Pinpoint the cell where the given text exists, returning its (x, y) midpoint coordinate. 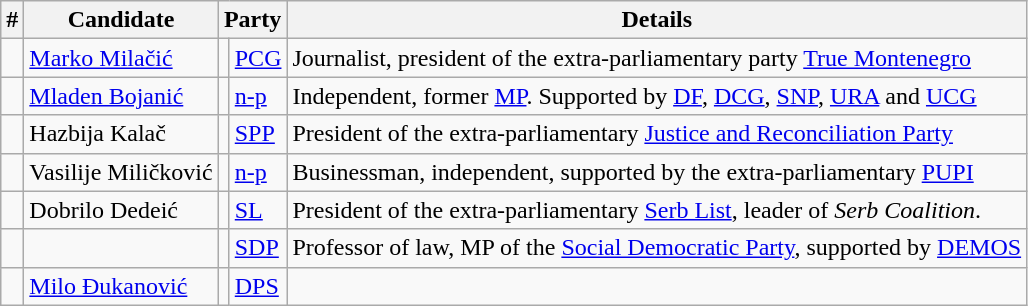
Milo Đukanović (121, 286)
SL (258, 210)
President of the extra-parliamentary Justice and Reconciliation Party (657, 134)
DPS (258, 286)
Party (252, 20)
Mladen Bojanić (121, 96)
President of the extra-parliamentary Serb List, leader of Serb Coalition. (657, 210)
Marko Milačić (121, 58)
Professor of law, MP of the Social Democratic Party, supported by DEMOS (657, 248)
Details (657, 20)
Vasilije Miličković (121, 172)
PCG (258, 58)
Dobrilo Dedeić (121, 210)
Hazbija Kalač (121, 134)
SPP (258, 134)
# (12, 20)
Candidate (121, 20)
Independent, former MP. Supported by DF, DCG, SNP, URA and UCG (657, 96)
SDP (258, 248)
Journalist, president of the extra-parliamentary party True Montenegro (657, 58)
Businessman, independent, supported by the extra-parliamentary PUPI (657, 172)
